Detect which cell encompasses the target text, then output its (x, y) center coordinate. 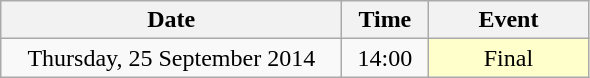
14:00 (385, 58)
Time (385, 20)
Event (508, 20)
Thursday, 25 September 2014 (172, 58)
Final (508, 58)
Date (172, 20)
